Search for the cell housing the specified text and yield its (x, y) center coordinate. 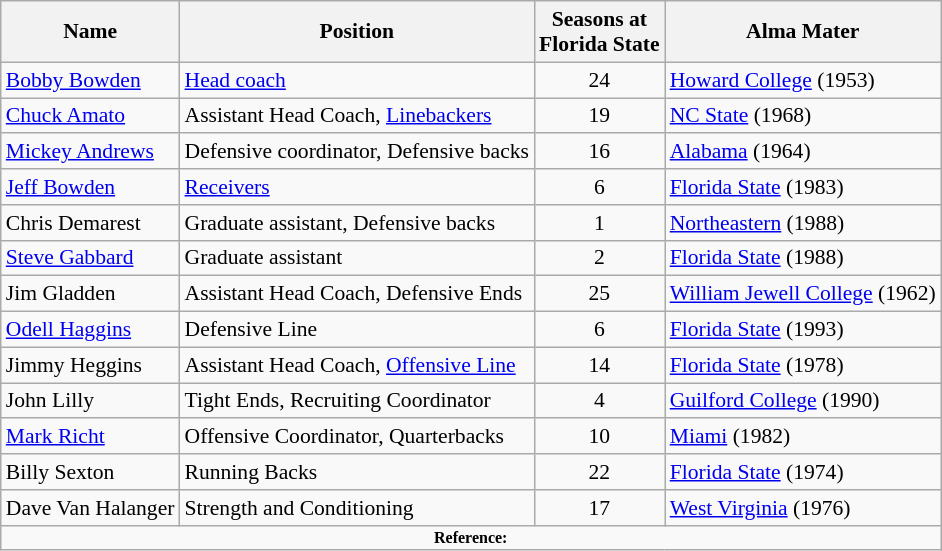
Mark Richt (90, 437)
Howard College (1953) (803, 80)
24 (600, 80)
Odell Haggins (90, 330)
Jimmy Heggins (90, 365)
Florida State (1974) (803, 472)
Position (358, 32)
Receivers (358, 187)
Dave Van Halanger (90, 508)
Defensive Line (358, 330)
Seasons atFlorida State (600, 32)
Tight Ends, Recruiting Coordinator (358, 401)
25 (600, 294)
2 (600, 258)
19 (600, 116)
10 (600, 437)
Florida State (1993) (803, 330)
16 (600, 152)
Offensive Coordinator, Quarterbacks (358, 437)
John Lilly (90, 401)
1 (600, 223)
William Jewell College (1962) (803, 294)
Name (90, 32)
Assistant Head Coach, Defensive Ends (358, 294)
Reference: (471, 537)
4 (600, 401)
Graduate assistant, Defensive backs (358, 223)
Defensive coordinator, Defensive backs (358, 152)
Mickey Andrews (90, 152)
West Virginia (1976) (803, 508)
22 (600, 472)
Florida State (1983) (803, 187)
Chuck Amato (90, 116)
Strength and Conditioning (358, 508)
Head coach (358, 80)
Steve Gabbard (90, 258)
Miami (1982) (803, 437)
Alabama (1964) (803, 152)
Chris Demarest (90, 223)
Running Backs (358, 472)
Bobby Bowden (90, 80)
Jeff Bowden (90, 187)
Florida State (1978) (803, 365)
17 (600, 508)
Florida State (1988) (803, 258)
NC State (1968) (803, 116)
Alma Mater (803, 32)
Jim Gladden (90, 294)
Guilford College (1990) (803, 401)
Assistant Head Coach, Linebackers (358, 116)
Graduate assistant (358, 258)
14 (600, 365)
Billy Sexton (90, 472)
Assistant Head Coach, Offensive Line (358, 365)
Northeastern (1988) (803, 223)
